For the text-containing cell, return its midpoint in [x, y] coordinate format. 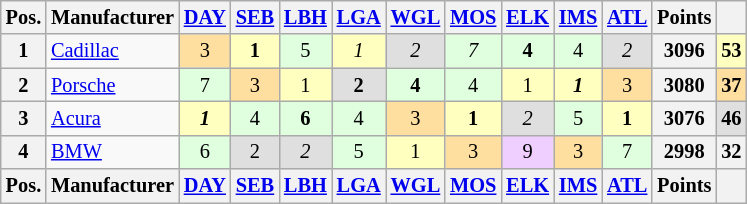
37 [731, 85]
Porsche [112, 85]
3076 [684, 118]
BMW [112, 152]
3080 [684, 85]
3096 [684, 51]
2998 [684, 152]
32 [731, 152]
53 [731, 51]
Cadillac [112, 51]
46 [731, 118]
9 [528, 152]
Acura [112, 118]
